From the cell containing the given text, extract its center point as [x, y] coordinate. 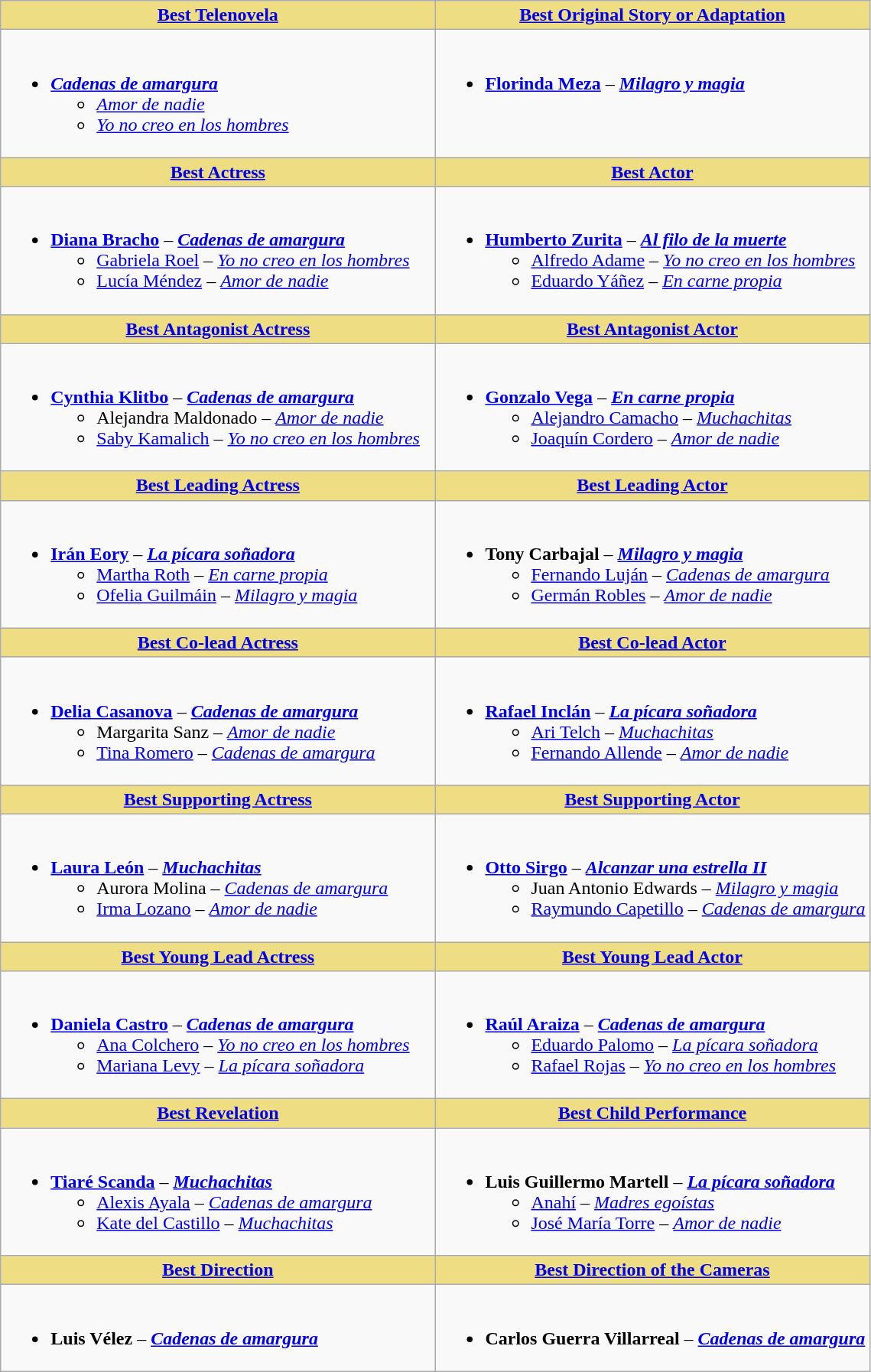
Luis Vélez – Cadenas de amargura [218, 1328]
Otto Sirgo – Alcanzar una estrella IIJuan Antonio Edwards – Milagro y magiaRaymundo Capetillo – Cadenas de amargura [652, 878]
Best Leading Actor [652, 486]
Best Revelation [218, 1114]
Best Co-lead Actor [652, 642]
Cynthia Klitbo – Cadenas de amarguraAlejandra Maldonado – Amor de nadieSaby Kamalich – Yo no creo en los hombres [218, 407]
Daniela Castro – Cadenas de amarguraAna Colchero – Yo no creo en los hombresMariana Levy – La pícara soñadora [218, 1036]
Best Co-lead Actress [218, 642]
Gonzalo Vega – En carne propiaAlejandro Camacho – MuchachitasJoaquín Cordero – Amor de nadie [652, 407]
Best Young Lead Actress [218, 957]
Florinda Meza – Milagro y magia [652, 93]
Tiaré Scanda – MuchachitasAlexis Ayala – Cadenas de amarguraKate del Castillo – Muchachitas [218, 1192]
Best Supporting Actor [652, 799]
Best Young Lead Actor [652, 957]
Best Direction of the Cameras [652, 1270]
Best Direction [218, 1270]
Best Original Story or Adaptation [652, 15]
Rafael Inclán – La pícara soñadoraAri Telch – MuchachitasFernando Allende – Amor de nadie [652, 720]
Laura León – MuchachitasAurora Molina – Cadenas de amarguraIrma Lozano – Amor de nadie [218, 878]
Humberto Zurita – Al filo de la muerteAlfredo Adame – Yo no creo en los hombresEduardo Yáñez – En carne propia [652, 251]
Irán Eory – La pícara soñadoraMartha Roth – En carne propiaOfelia Guilmáin – Milagro y magia [218, 564]
Delia Casanova – Cadenas de amarguraMargarita Sanz – Amor de nadieTina Romero – Cadenas de amargura [218, 720]
Best Leading Actress [218, 486]
Best Actress [218, 172]
Cadenas de amarguraAmor de nadieYo no creo en los hombres [218, 93]
Diana Bracho – Cadenas de amarguraGabriela Roel – Yo no creo en los hombresLucía Méndez – Amor de nadie [218, 251]
Carlos Guerra Villarreal – Cadenas de amargura [652, 1328]
Best Telenovela [218, 15]
Best Antagonist Actress [218, 329]
Best Actor [652, 172]
Best Antagonist Actor [652, 329]
Raúl Araiza – Cadenas de amarguraEduardo Palomo – La pícara soñadoraRafael Rojas – Yo no creo en los hombres [652, 1036]
Tony Carbajal – Milagro y magiaFernando Luján – Cadenas de amarguraGermán Robles – Amor de nadie [652, 564]
Luis Guillermo Martell – La pícara soñadoraAnahí – Madres egoístasJosé María Torre – Amor de nadie [652, 1192]
Best Supporting Actress [218, 799]
Best Child Performance [652, 1114]
